Search for the cell housing the specified text and yield its (X, Y) center coordinate. 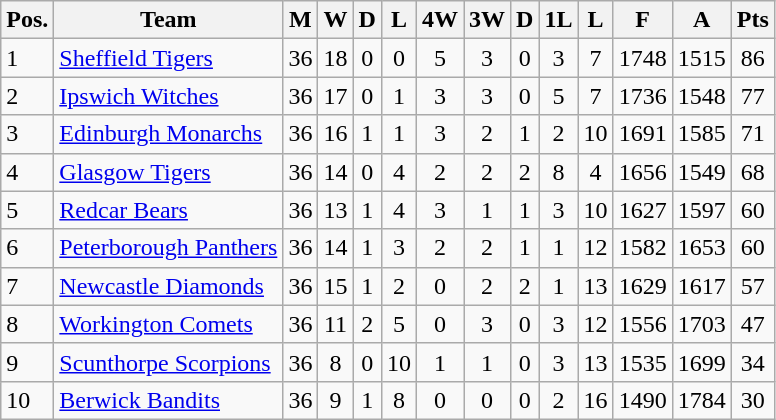
1490 (642, 400)
1617 (702, 286)
1748 (642, 58)
1597 (702, 210)
1535 (642, 362)
47 (752, 324)
1548 (702, 96)
Peterborough Panthers (168, 248)
1627 (642, 210)
1582 (642, 248)
1585 (702, 134)
1549 (702, 172)
1629 (642, 286)
1515 (702, 58)
4W (440, 20)
Redcar Bears (168, 210)
86 (752, 58)
30 (752, 400)
1784 (702, 400)
Sheffield Tigers (168, 58)
F (642, 20)
17 (336, 96)
11 (336, 324)
1L (558, 20)
Berwick Bandits (168, 400)
A (702, 20)
M (300, 20)
1556 (642, 324)
Newcastle Diamonds (168, 286)
Scunthorpe Scorpions (168, 362)
1699 (702, 362)
71 (752, 134)
Team (168, 20)
Edinburgh Monarchs (168, 134)
18 (336, 58)
6 (28, 248)
Ipswich Witches (168, 96)
3W (488, 20)
34 (752, 362)
57 (752, 286)
77 (752, 96)
1736 (642, 96)
1703 (702, 324)
W (336, 20)
1656 (642, 172)
1653 (702, 248)
68 (752, 172)
1691 (642, 134)
Pos. (28, 20)
Workington Comets (168, 324)
Glasgow Tigers (168, 172)
Pts (752, 20)
15 (336, 286)
